Extract the (X, Y) coordinate from the center of the cell holding the provided text.  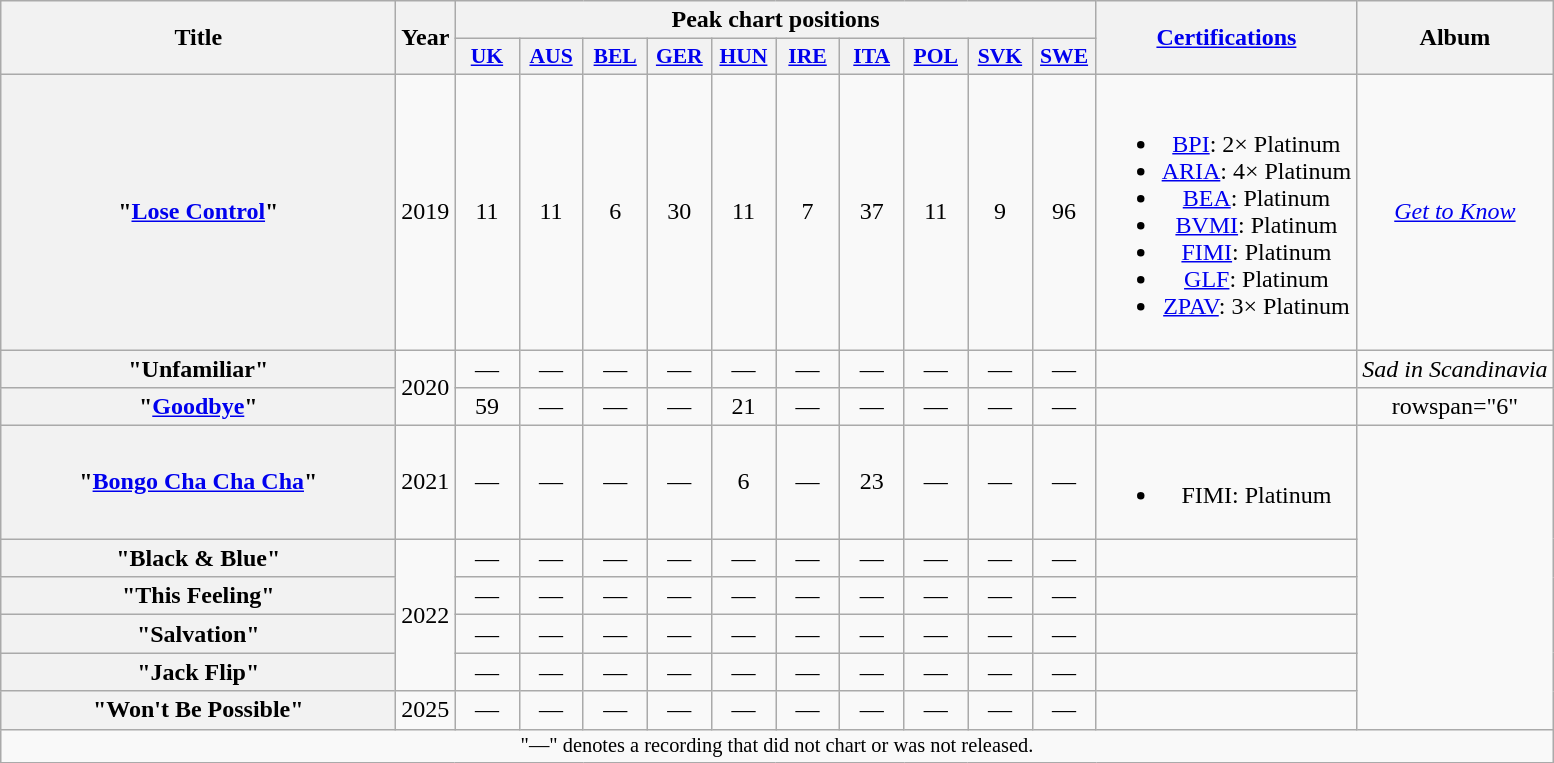
"Goodbye" (198, 407)
ITA (872, 57)
rowspan="6" (1455, 407)
23 (872, 482)
BEL (615, 57)
2019 (426, 212)
Sad in Scandinavia (1455, 369)
Album (1455, 38)
59 (487, 407)
2022 (426, 615)
Year (426, 38)
96 (1064, 212)
AUS (551, 57)
GER (679, 57)
30 (679, 212)
Peak chart positions (776, 20)
IRE (808, 57)
FIMI: Platinum (1226, 482)
SVK (1000, 57)
37 (872, 212)
BPI: 2× PlatinumARIA: 4× PlatinumBEA: PlatinumBVMI: PlatinumFIMI: PlatinumGLF: PlatinumZPAV: 3× Platinum (1226, 212)
Title (198, 38)
"Bongo Cha Cha Cha" (198, 482)
"This Feeling" (198, 596)
Get to Know (1455, 212)
2021 (426, 482)
"Black & Blue" (198, 558)
"Salvation" (198, 634)
"Jack Flip" (198, 672)
9 (1000, 212)
21 (743, 407)
7 (808, 212)
"—" denotes a recording that did not chart or was not released. (777, 746)
UK (487, 57)
POL (936, 57)
"Lose Control" (198, 212)
"Unfamiliar" (198, 369)
"Won't Be Possible" (198, 710)
Certifications (1226, 38)
2020 (426, 388)
2025 (426, 710)
HUN (743, 57)
SWE (1064, 57)
